Detect which cell encompasses the target text, then output its [x, y] center coordinate. 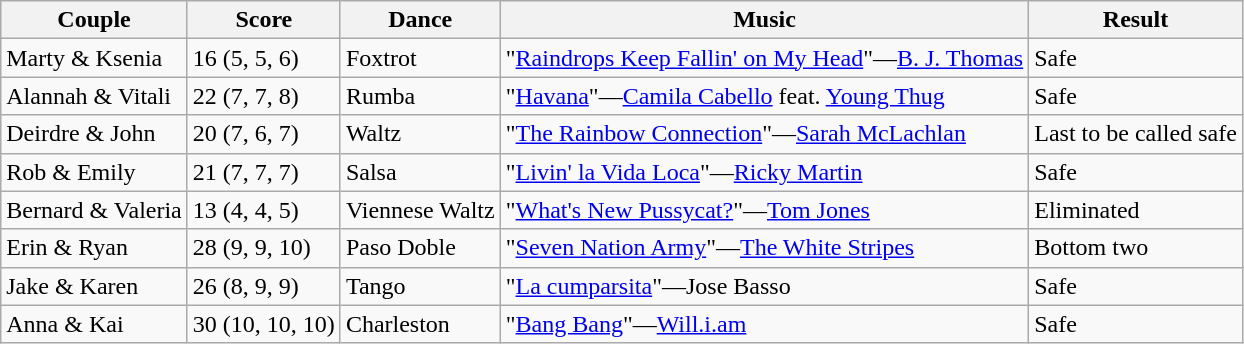
Paso Doble [420, 248]
Foxtrot [420, 58]
Erin & Ryan [94, 248]
Alannah & Vitali [94, 96]
Couple [94, 20]
28 (9, 9, 10) [264, 248]
Jake & Karen [94, 286]
Result [1136, 20]
Rumba [420, 96]
"Bang Bang"—Will.i.am [764, 324]
"Livin' la Vida Loca"—Ricky Martin [764, 172]
Viennese Waltz [420, 210]
Rob & Emily [94, 172]
Deirdre & John [94, 134]
Last to be called safe [1136, 134]
13 (4, 4, 5) [264, 210]
26 (8, 9, 9) [264, 286]
Anna & Kai [94, 324]
Salsa [420, 172]
Music [764, 20]
Waltz [420, 134]
Dance [420, 20]
16 (5, 5, 6) [264, 58]
"La cumparsita"—Jose Basso [764, 286]
"The Rainbow Connection"—Sarah McLachlan [764, 134]
21 (7, 7, 7) [264, 172]
Marty & Ksenia [94, 58]
Bottom two [1136, 248]
Score [264, 20]
"Raindrops Keep Fallin' on My Head"—B. J. Thomas [764, 58]
Bernard & Valeria [94, 210]
"Havana"—Camila Cabello feat. Young Thug [764, 96]
Tango [420, 286]
20 (7, 6, 7) [264, 134]
"What's New Pussycat?"—Tom Jones [764, 210]
"Seven Nation Army"—The White Stripes [764, 248]
Charleston [420, 324]
Eliminated [1136, 210]
30 (10, 10, 10) [264, 324]
22 (7, 7, 8) [264, 96]
